Search for the cell housing the specified text and yield its (X, Y) center coordinate. 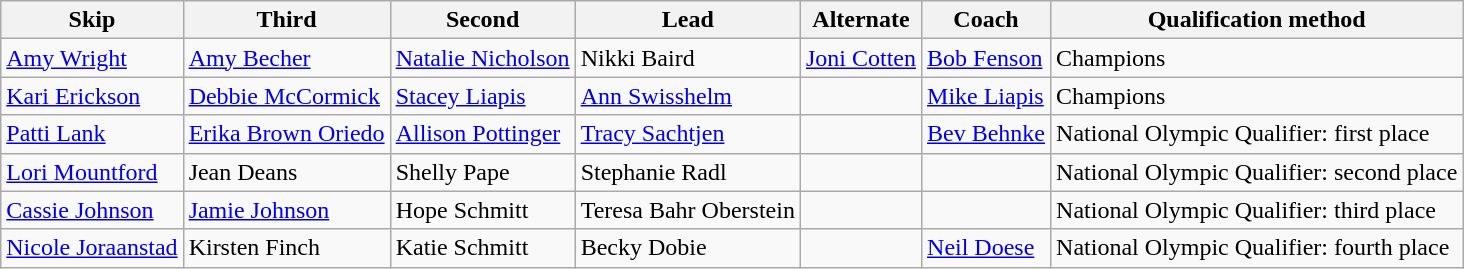
Skip (92, 20)
Coach (986, 20)
Katie Schmitt (482, 248)
Lead (688, 20)
Stephanie Radl (688, 172)
Allison Pottinger (482, 134)
Neil Doese (986, 248)
Natalie Nicholson (482, 58)
Jamie Johnson (286, 210)
National Olympic Qualifier: third place (1257, 210)
Bob Fenson (986, 58)
Jean Deans (286, 172)
Cassie Johnson (92, 210)
National Olympic Qualifier: first place (1257, 134)
Shelly Pape (482, 172)
Alternate (860, 20)
Third (286, 20)
Stacey Liapis (482, 96)
Debbie McCormick (286, 96)
Becky Dobie (688, 248)
Amy Becher (286, 58)
Kari Erickson (92, 96)
Qualification method (1257, 20)
National Olympic Qualifier: second place (1257, 172)
Mike Liapis (986, 96)
Tracy Sachtjen (688, 134)
Ann Swisshelm (688, 96)
Nikki Baird (688, 58)
Lori Mountford (92, 172)
Teresa Bahr Oberstein (688, 210)
Amy Wright (92, 58)
Hope Schmitt (482, 210)
Second (482, 20)
Patti Lank (92, 134)
Bev Behnke (986, 134)
Erika Brown Oriedo (286, 134)
Nicole Joraanstad (92, 248)
Joni Cotten (860, 58)
Kirsten Finch (286, 248)
National Olympic Qualifier: fourth place (1257, 248)
